Return [x, y] of the center of cell containing provided text 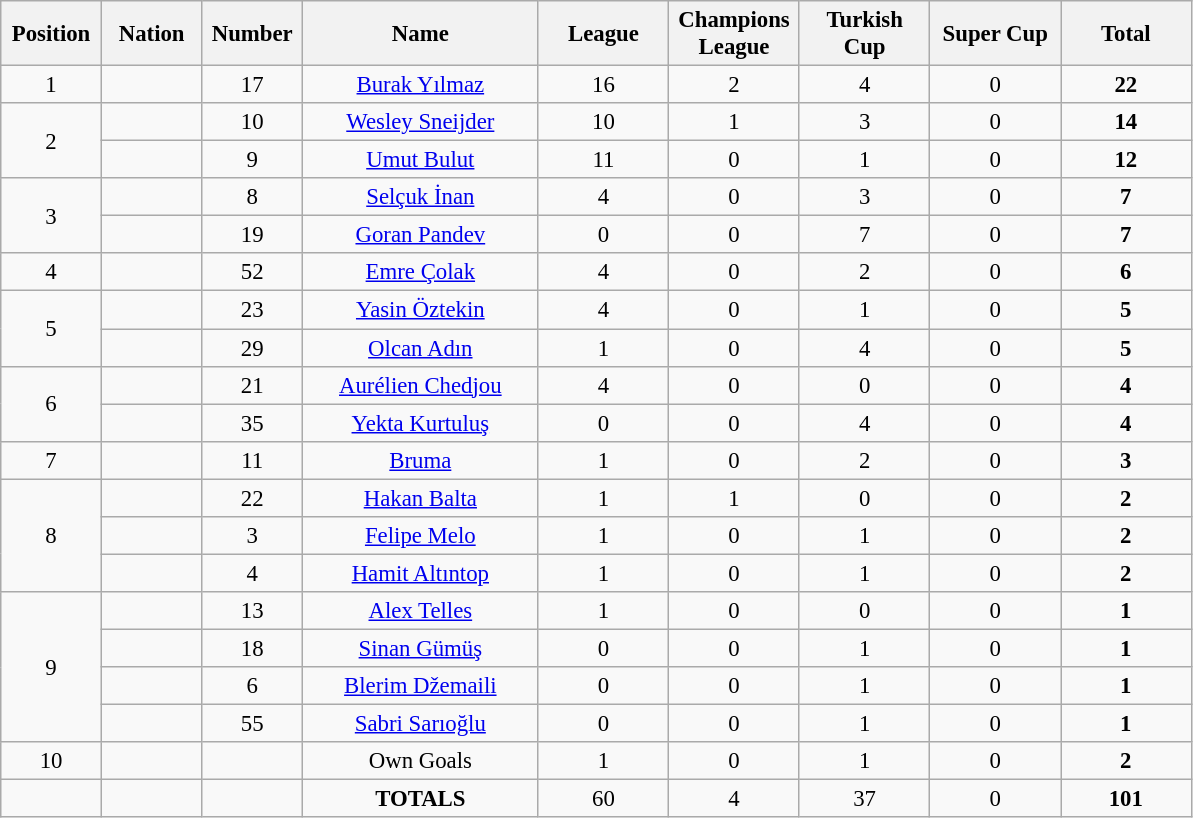
Felipe Melo [421, 536]
Blerim Džemaili [421, 686]
Alex Telles [421, 611]
Total [1126, 34]
Name [421, 34]
Own Goals [421, 761]
35 [252, 423]
52 [252, 273]
21 [252, 385]
Wesley Sneijder [421, 122]
Sinan Gümüş [421, 648]
Super Cup [996, 34]
Turkish Cup [864, 34]
60 [604, 799]
55 [252, 724]
13 [252, 611]
Number [252, 34]
19 [252, 235]
Sabri Sarıoğlu [421, 724]
Olcan Adın [421, 348]
Selçuk İnan [421, 197]
16 [604, 85]
23 [252, 310]
101 [1126, 799]
Goran Pandev [421, 235]
Nation [152, 34]
Champions League [734, 34]
14 [1126, 122]
Emre Çolak [421, 273]
29 [252, 348]
Hakan Balta [421, 498]
Bruma [421, 460]
Yekta Kurtuluş [421, 423]
18 [252, 648]
12 [1126, 160]
37 [864, 799]
Hamit Altıntop [421, 573]
Aurélien Chedjou [421, 385]
TOTALS [421, 799]
League [604, 34]
Burak Yılmaz [421, 85]
Yasin Öztekin [421, 310]
Umut Bulut [421, 160]
17 [252, 85]
Position [52, 34]
